For the text-containing cell, return its midpoint in (x, y) coordinate format. 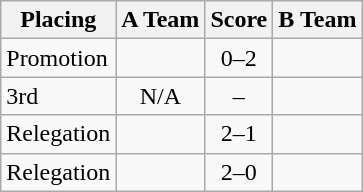
0–2 (239, 58)
– (239, 96)
3rd (58, 96)
2–0 (239, 172)
N/A (160, 96)
B Team (318, 20)
Score (239, 20)
A Team (160, 20)
Placing (58, 20)
Promotion (58, 58)
2–1 (239, 134)
